Find where the given text appears and provide that cell's center as [x, y] coordinate. 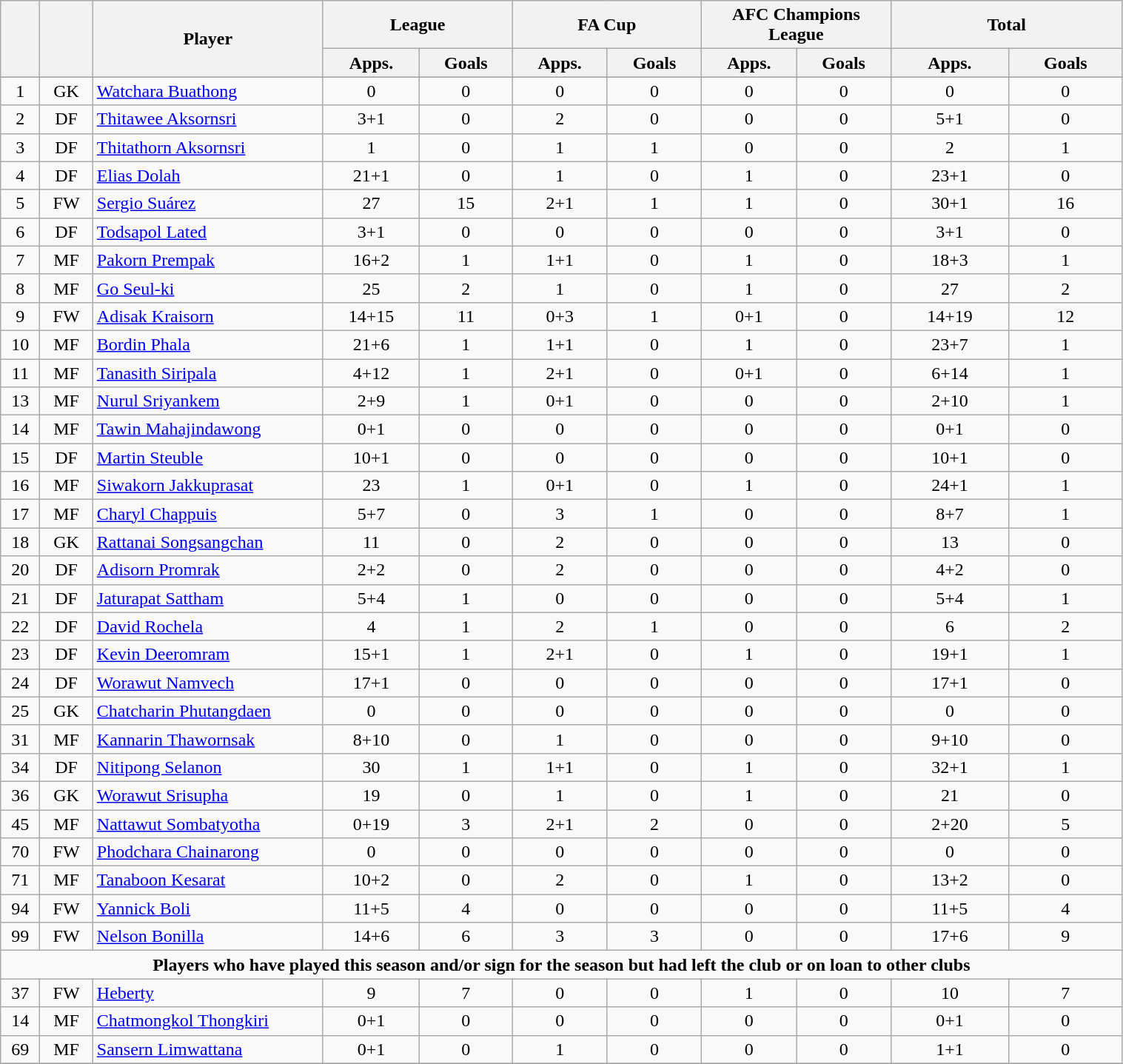
Kannarin Thawornsak [207, 739]
15+1 [371, 655]
71 [21, 880]
Phodchara Chainarong [207, 852]
18 [21, 542]
22 [21, 626]
Worawut Namvech [207, 683]
13+2 [949, 880]
10+2 [371, 880]
Nurul Sriyankem [207, 401]
37 [21, 993]
8+10 [371, 739]
19 [371, 795]
23+7 [949, 344]
Rattanai Songsangchan [207, 542]
Worawut Srisupha [207, 795]
Pakorn Prempak [207, 260]
Players who have played this season and/or sign for the season but had left the club or on loan to other clubs [561, 965]
Tanasith Siripala [207, 372]
Kevin Deeromram [207, 655]
19+1 [949, 655]
Charyl Chappuis [207, 514]
Chatcharin Phutangdaen [207, 711]
36 [21, 795]
FA Cup [607, 25]
30 [371, 767]
21+1 [371, 175]
30+1 [949, 204]
0+19 [371, 824]
Sergio Suárez [207, 204]
Thitathorn Aksornsri [207, 147]
18+3 [949, 260]
Adisorn Promrak [207, 570]
Elias Dolah [207, 175]
6+14 [949, 372]
Nelson Bonilla [207, 937]
0+3 [560, 316]
League [418, 25]
Go Seul-ki [207, 288]
Watchara Buathong [207, 91]
Total [1007, 25]
8+7 [949, 514]
Sansern Limwattana [207, 1049]
Siwakorn Jakkuprasat [207, 486]
Tawin Mahajindawong [207, 429]
2+2 [371, 570]
17 [21, 514]
94 [21, 909]
Jaturapat Sattham [207, 598]
32+1 [949, 767]
Nattawut Sombatyotha [207, 824]
Yannick Boli [207, 909]
2+9 [371, 401]
Martin Steuble [207, 458]
69 [21, 1049]
2+20 [949, 824]
4+12 [371, 372]
34 [21, 767]
Bordin Phala [207, 344]
Heberty [207, 993]
David Rochela [207, 626]
23+1 [949, 175]
5+1 [949, 119]
99 [21, 937]
31 [21, 739]
8 [21, 288]
21+6 [371, 344]
Player [207, 39]
14+19 [949, 316]
14+6 [371, 937]
24 [21, 683]
12 [1066, 316]
Tanaboon Kesarat [207, 880]
17+6 [949, 937]
5+7 [371, 514]
14+15 [371, 316]
Thitawee Aksornsri [207, 119]
2+10 [949, 401]
70 [21, 852]
24+1 [949, 486]
4+2 [949, 570]
9+10 [949, 739]
Chatmongkol Thongkiri [207, 1021]
Adisak Kraisorn [207, 316]
Nitipong Selanon [207, 767]
45 [21, 824]
Todsapol Lated [207, 232]
AFC Champions League [797, 25]
16+2 [371, 260]
20 [21, 570]
